Find where the given text appears and provide that cell's center as (x, y) coordinate. 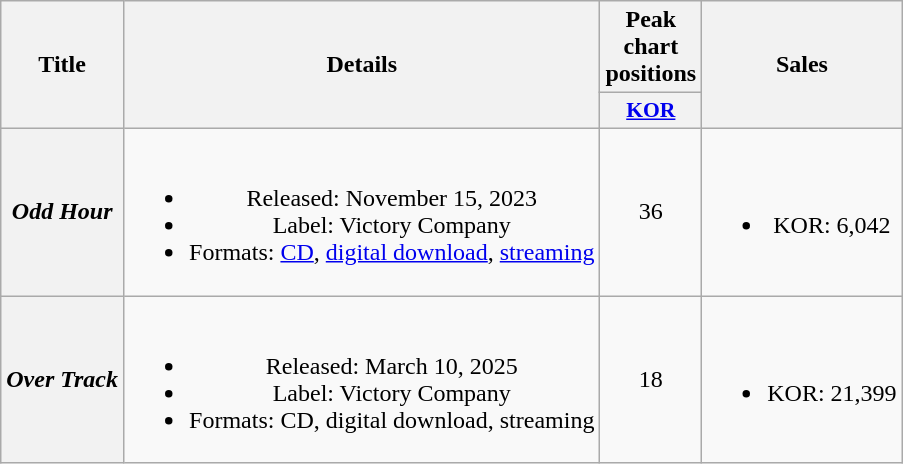
KOR: 21,399 (802, 380)
Released: March 10, 2025Label: Victory CompanyFormats: CD, digital download, streaming (362, 380)
Released: November 15, 2023Label: Victory CompanyFormats: CD, digital download, streaming (362, 212)
Details (362, 65)
Over Track (62, 380)
KOR: 6,042 (802, 212)
Sales (802, 65)
Peak chart positions (651, 47)
KOR (651, 111)
Title (62, 65)
Odd Hour (62, 212)
36 (651, 212)
18 (651, 380)
